From the cell containing the given text, extract its center point as [X, Y] coordinate. 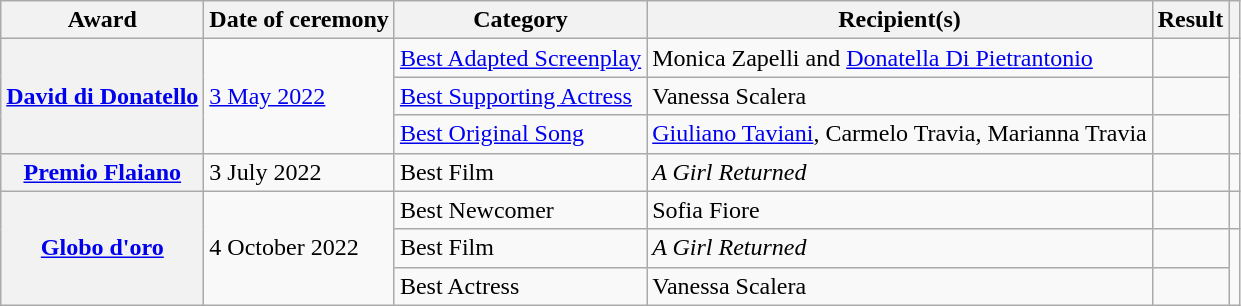
Category [520, 20]
Globo d'oro [102, 248]
3 May 2022 [300, 96]
Best Adapted Screenplay [520, 58]
Giuliano Taviani, Carmelo Travia, Marianna Travia [900, 134]
Monica Zapelli and Donatella Di Pietrantonio [900, 58]
Best Original Song [520, 134]
3 July 2022 [300, 172]
Best Actress [520, 286]
Best Newcomer [520, 210]
Date of ceremony [300, 20]
Recipient(s) [900, 20]
4 October 2022 [300, 248]
Sofia Fiore [900, 210]
David di Donatello [102, 96]
Award [102, 20]
Best Supporting Actress [520, 96]
Premio Flaiano [102, 172]
Result [1190, 20]
